Extract the (X, Y) coordinate from the center of the cell holding the provided text.  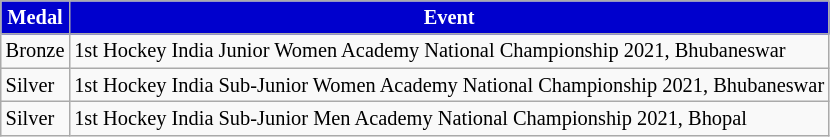
Bronze (36, 51)
1st Hockey India Sub-Junior Men Academy National Championship 2021, Bhopal (449, 118)
1st Hockey India Sub-Junior Women Academy National Championship 2021, Bhubaneswar (449, 85)
1st Hockey India Junior Women Academy National Championship 2021, Bhubaneswar (449, 51)
Event (449, 17)
Medal (36, 17)
